Return the (X, Y) coordinate for the center point of the cell that contains the specified text.  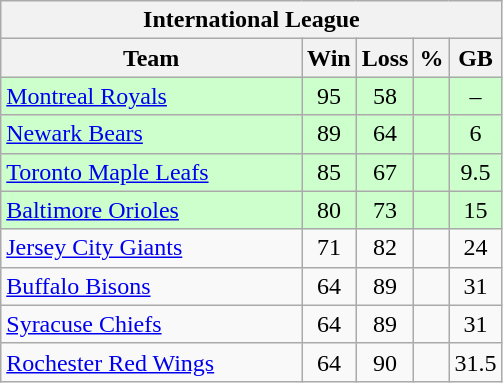
Montreal Royals (152, 96)
67 (385, 172)
Win (330, 58)
73 (385, 210)
Loss (385, 58)
Jersey City Giants (152, 248)
Buffalo Bisons (152, 286)
95 (330, 96)
GB (476, 58)
% (432, 58)
Newark Bears (152, 134)
Team (152, 58)
58 (385, 96)
90 (385, 362)
80 (330, 210)
– (476, 96)
82 (385, 248)
Toronto Maple Leafs (152, 172)
Rochester Red Wings (152, 362)
9.5 (476, 172)
6 (476, 134)
24 (476, 248)
15 (476, 210)
International League (252, 20)
Baltimore Orioles (152, 210)
85 (330, 172)
31.5 (476, 362)
71 (330, 248)
Syracuse Chiefs (152, 324)
